Identify which cell holds the provided text, then report its [x, y] central coordinate. 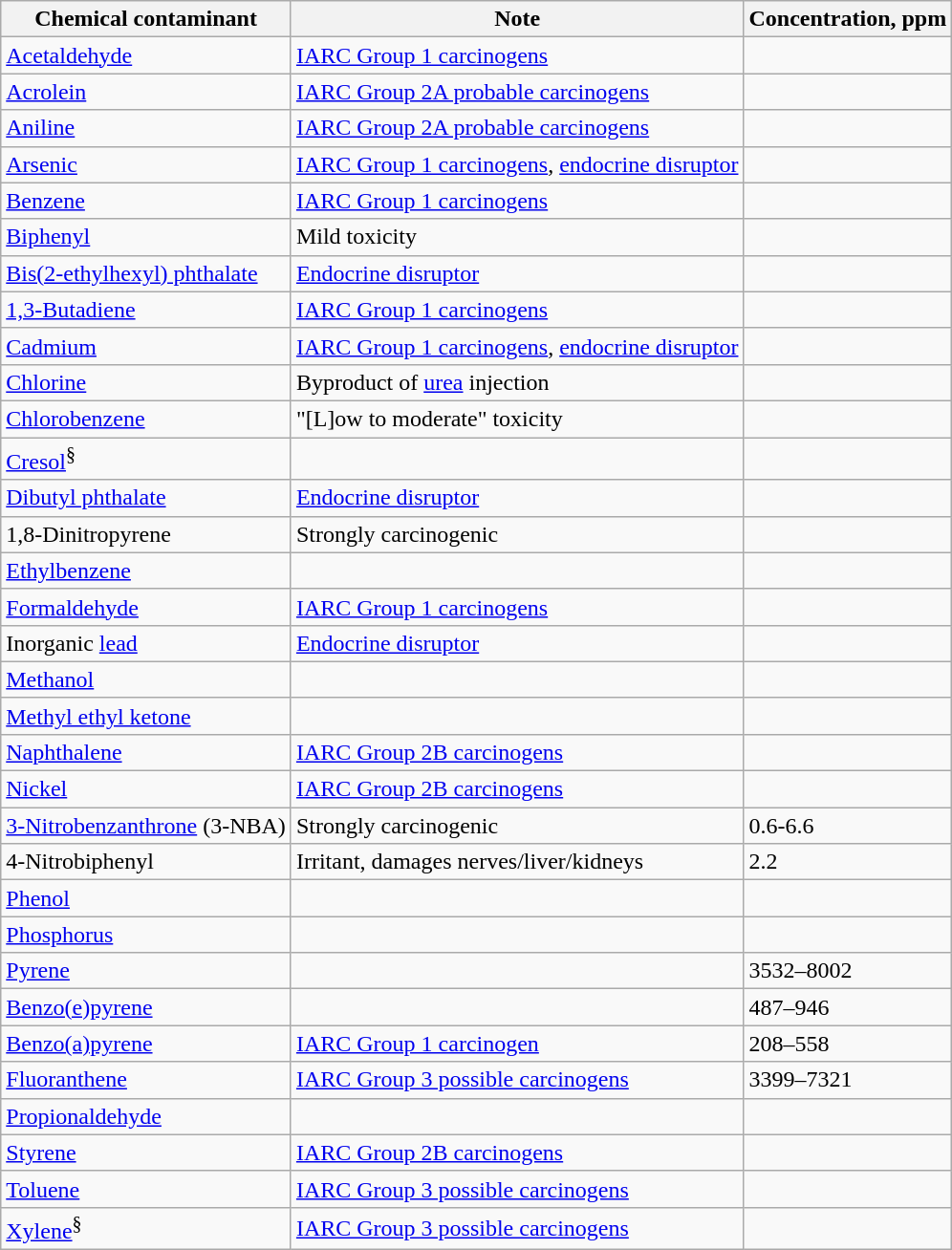
Byproduct of urea injection [517, 382]
Mild toxicity [517, 237]
Fluoranthene [146, 1080]
Benzo(e)pyrene [146, 1007]
Acrolein [146, 92]
Nickel [146, 789]
Biphenyl [146, 237]
0.6-6.6 [848, 826]
1,3-Butadiene [146, 310]
Note [517, 19]
Cadmium [146, 346]
"[L]ow to moderate" toxicity [517, 419]
3-Nitrobenzanthrone (3-NBA) [146, 826]
487–946 [848, 1007]
Propionaldehyde [146, 1116]
Benzene [146, 201]
3399–7321 [848, 1080]
Bis(2-ethylhexyl) phthalate [146, 273]
2.2 [848, 862]
Acetaldehyde [146, 55]
Formaldehyde [146, 607]
Inorganic lead [146, 643]
Toluene [146, 1189]
Cresol§ [146, 459]
Aniline [146, 128]
Pyrene [146, 971]
IARC Group 1 carcinogen [517, 1044]
Concentration, ppm [848, 19]
Chlorine [146, 382]
Methanol [146, 679]
Chlorobenzene [146, 419]
3532–8002 [848, 971]
Phosphorus [146, 935]
Irritant, damages nerves/liver/kidneys [517, 862]
1,8-Dinitropyrene [146, 534]
Chemical contaminant [146, 19]
Benzo(a)pyrene [146, 1044]
Xylene§ [146, 1229]
Dibutyl phthalate [146, 498]
Ethylbenzene [146, 571]
4-Nitrobiphenyl [146, 862]
Styrene [146, 1153]
Naphthalene [146, 752]
208–558 [848, 1044]
Arsenic [146, 164]
Phenol [146, 898]
Methyl ethyl ketone [146, 716]
